Locate the cell with the specified text and output its [x, y] center coordinate. 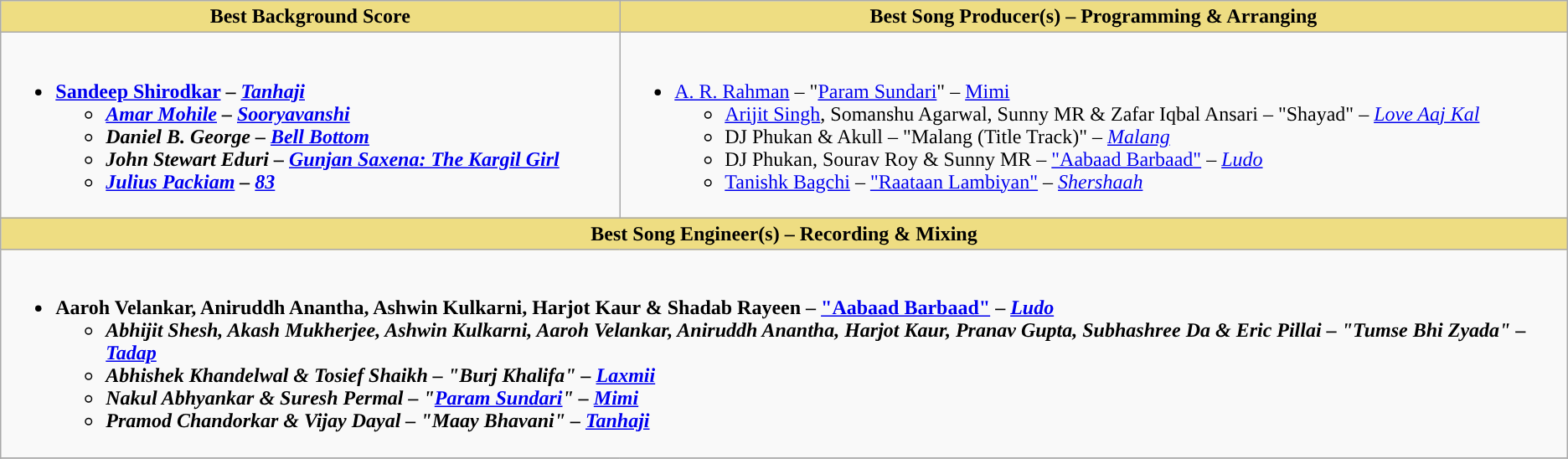
Best Song Producer(s) – Programming & Arranging [1094, 17]
Best Song Engineer(s) – Recording & Mixing [784, 234]
Best Background Score [310, 17]
